For the text-containing cell, return its midpoint in (X, Y) coordinate format. 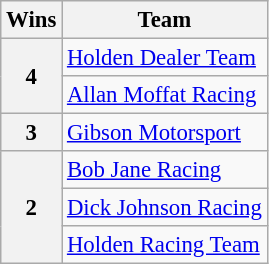
Dick Johnson Racing (165, 208)
4 (32, 76)
Holden Dealer Team (165, 58)
Bob Jane Racing (165, 170)
3 (32, 133)
Team (165, 20)
2 (32, 208)
Allan Moffat Racing (165, 95)
Holden Racing Team (165, 245)
Wins (32, 20)
Gibson Motorsport (165, 133)
